Detect which cell encompasses the target text, then output its [x, y] center coordinate. 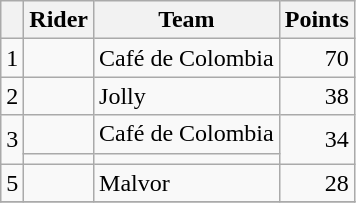
70 [316, 58]
Team [187, 20]
Malvor [187, 183]
3 [12, 140]
34 [316, 140]
1 [12, 58]
28 [316, 183]
Jolly [187, 96]
Rider [59, 20]
38 [316, 96]
2 [12, 96]
5 [12, 183]
Points [316, 20]
